Identify which cell holds the provided text, then report its [X, Y] central coordinate. 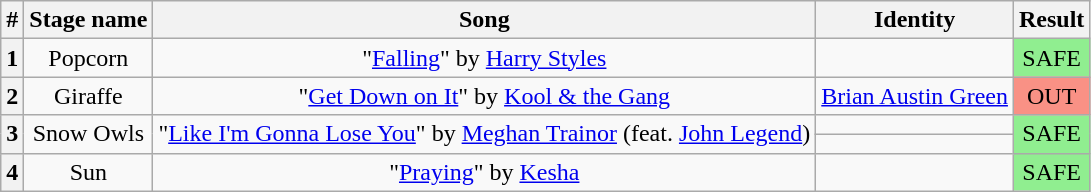
Brian Austin Green [915, 96]
"Praying" by Kesha [484, 172]
Snow Owls [88, 134]
Popcorn [88, 58]
Sun [88, 172]
Identity [915, 20]
4 [12, 172]
Stage name [88, 20]
OUT [1051, 96]
1 [12, 58]
# [12, 20]
Song [484, 20]
Giraffe [88, 96]
3 [12, 134]
2 [12, 96]
Result [1051, 20]
"Like I'm Gonna Lose You" by Meghan Trainor (feat. John Legend) [484, 134]
"Falling" by Harry Styles [484, 58]
"Get Down on It" by Kool & the Gang [484, 96]
